Search for the cell housing the specified text and yield its [x, y] center coordinate. 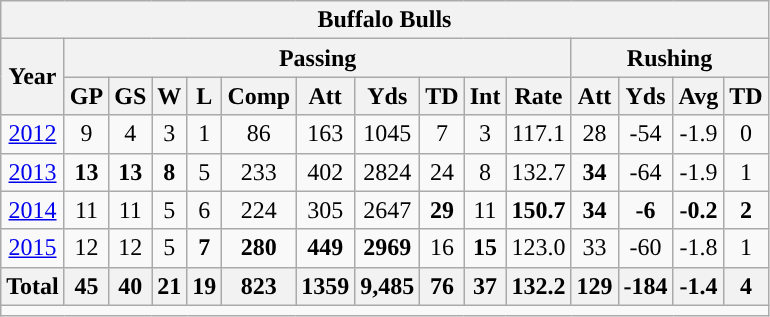
28 [594, 134]
0 [746, 134]
-54 [646, 134]
Total [33, 286]
280 [259, 248]
16 [442, 248]
Buffalo Bulls [384, 20]
-184 [646, 286]
2015 [33, 248]
Year [33, 77]
305 [326, 210]
19 [204, 286]
33 [594, 248]
29 [442, 210]
6 [204, 210]
1359 [326, 286]
449 [326, 248]
Int [485, 96]
132.2 [538, 286]
-6 [646, 210]
GP [86, 96]
24 [442, 172]
Passing [318, 58]
40 [130, 286]
402 [326, 172]
45 [86, 286]
Rate [538, 96]
GS [130, 96]
150.7 [538, 210]
2969 [388, 248]
-64 [646, 172]
117.1 [538, 134]
Rushing [670, 58]
Avg [698, 96]
76 [442, 286]
W [170, 96]
224 [259, 210]
-1.8 [698, 248]
233 [259, 172]
21 [170, 286]
1045 [388, 134]
37 [485, 286]
15 [485, 248]
86 [259, 134]
-1.4 [698, 286]
9,485 [388, 286]
-60 [646, 248]
2647 [388, 210]
2 [746, 210]
Comp [259, 96]
-0.2 [698, 210]
2824 [388, 172]
123.0 [538, 248]
2013 [33, 172]
9 [86, 134]
132.7 [538, 172]
129 [594, 286]
2012 [33, 134]
163 [326, 134]
823 [259, 286]
2014 [33, 210]
L [204, 96]
